Locate the cell with the specified text and output its (X, Y) center coordinate. 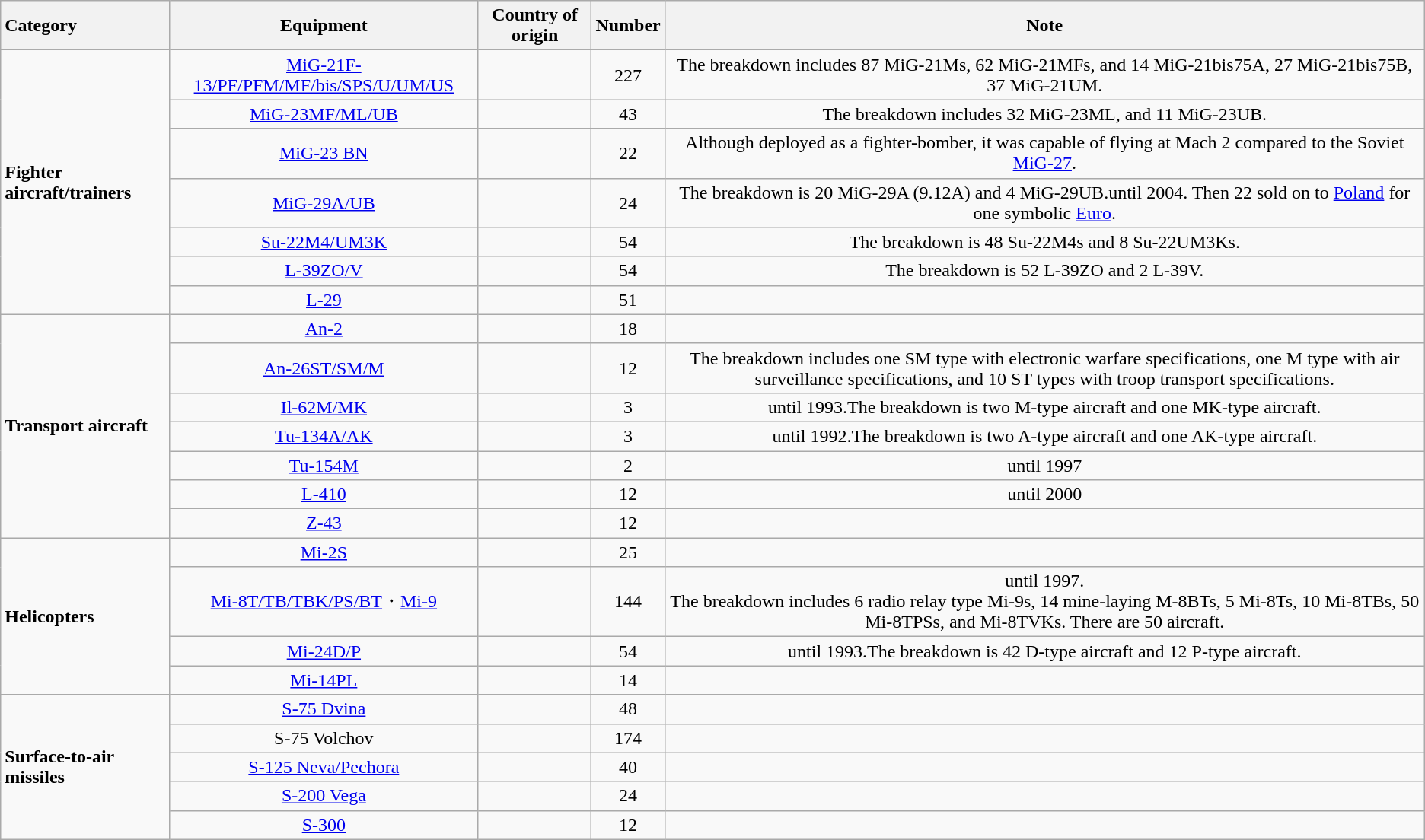
until 1992.The breakdown is two A-type aircraft and one AK-type aircraft. (1044, 436)
Su-22M4/UM3K (324, 242)
S-200 Vega (324, 796)
22 (628, 154)
Mi-8T/TB/TBK/PS/BT・Mi-9 (324, 602)
S-75 Dvina (324, 709)
48 (628, 709)
Helicopters (85, 616)
Surface-to-air missiles (85, 767)
An-26ST/SM/M (324, 368)
2 (628, 465)
S-300 (324, 825)
The breakdown includes 87 MiG-21Ms, 62 MiG-21MFs, and 14 MiG-21bis75A, 27 MiG-21bis75B, 37 MiG-21UM. (1044, 75)
The breakdown is 52 L-39ZO and 2 L-39V. (1044, 271)
The breakdown is 48 Su-22M4s and 8 Su-22UM3Ks. (1044, 242)
Mi-2S (324, 552)
Il-62M/MK (324, 407)
MiG-23 BN (324, 154)
144 (628, 602)
25 (628, 552)
14 (628, 680)
40 (628, 767)
The breakdown includes 32 MiG-23ML, and 11 MiG-23UB. (1044, 114)
An-2 (324, 329)
Equipment (324, 26)
Z-43 (324, 523)
The breakdown is 20 MiG-29A (9.12A) and 4 MiG-29UB.until 2004. Then 22 sold on to Poland for one symbolic Euro. (1044, 202)
18 (628, 329)
Note (1044, 26)
43 (628, 114)
174 (628, 738)
MiG-29A/UB (324, 202)
MiG-21F-13/PF/PFM/MF/bis/SPS/U/UM/US (324, 75)
L-39ZO/V (324, 271)
until 1993.The breakdown is two M-type aircraft and one MK-type aircraft. (1044, 407)
MiG-23MF/ML/UB (324, 114)
Tu-134A/AK (324, 436)
S-75 Volchov (324, 738)
Fighter aircraft/trainers (85, 183)
until 1997 (1044, 465)
L-410 (324, 495)
Tu-154M (324, 465)
Category (85, 26)
until 1993.The breakdown is 42 D-type aircraft and 12 P-type aircraft. (1044, 651)
Mi-24D/P (324, 651)
Mi-14PL (324, 680)
Although deployed as a fighter-bomber, it was capable of flying at Mach 2 compared to the Soviet MiG-27. (1044, 154)
Transport aircraft (85, 426)
Number (628, 26)
Country of origin (534, 26)
until 2000 (1044, 495)
S-125 Neva/Pechora (324, 767)
227 (628, 75)
51 (628, 300)
L-29 (324, 300)
